From the cell containing the given text, extract its center point as [x, y] coordinate. 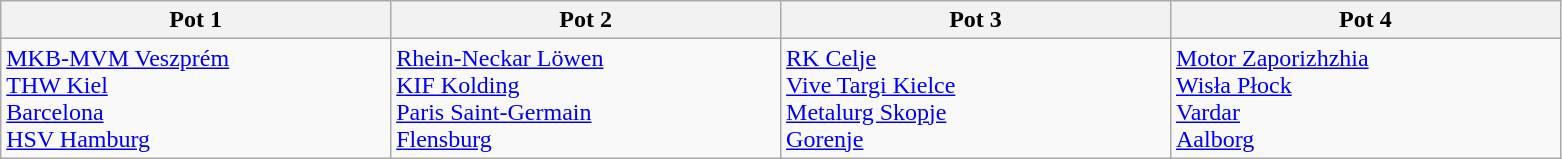
Pot 1 [196, 20]
MKB-MVM Veszprém THW Kiel Barcelona HSV Hamburg [196, 98]
Pot 3 [976, 20]
Pot 2 [586, 20]
Pot 4 [1365, 20]
RK Celje Vive Targi Kielce Metalurg Skopje Gorenje [976, 98]
Motor Zaporizhzhia Wisła Płock Vardar Aalborg [1365, 98]
Rhein-Neckar Löwen KIF Kolding Paris Saint-Germain Flensburg [586, 98]
